Extract the [X, Y] coordinate from the center of the cell holding the provided text.  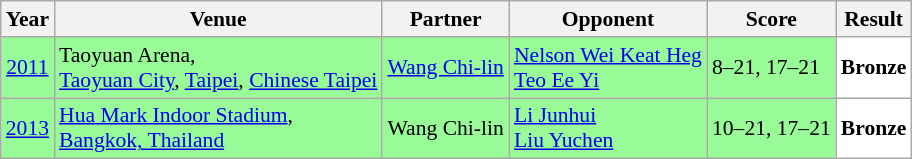
Opponent [608, 19]
Hua Mark Indoor Stadium,Bangkok, Thailand [218, 128]
Taoyuan Arena,Taoyuan City, Taipei, Chinese Taipei [218, 68]
Score [772, 19]
2013 [28, 128]
Nelson Wei Keat Heg Teo Ee Yi [608, 68]
10–21, 17–21 [772, 128]
Result [874, 19]
2011 [28, 68]
Venue [218, 19]
8–21, 17–21 [772, 68]
Year [28, 19]
Li Junhui Liu Yuchen [608, 128]
Partner [446, 19]
